Extract the [X, Y] coordinate from the center of the cell holding the provided text.  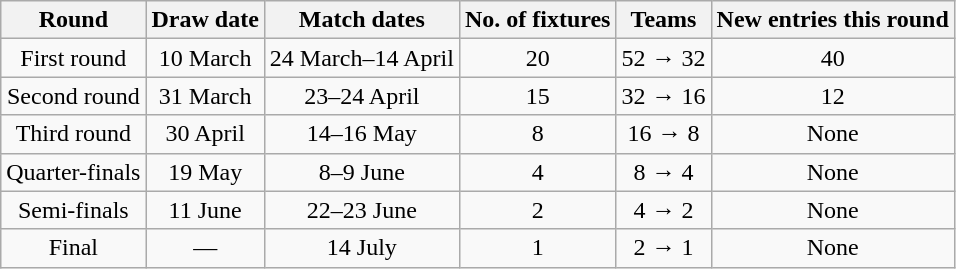
14 July [362, 248]
2 → 1 [664, 248]
52 → 32 [664, 58]
8 [538, 134]
8 → 4 [664, 172]
14–16 May [362, 134]
— [205, 248]
Final [74, 248]
Teams [664, 20]
Semi-finals [74, 210]
Third round [74, 134]
40 [832, 58]
4 → 2 [664, 210]
8–9 June [362, 172]
Draw date [205, 20]
10 March [205, 58]
11 June [205, 210]
1 [538, 248]
15 [538, 96]
Quarter-finals [74, 172]
23–24 April [362, 96]
New entries this round [832, 20]
31 March [205, 96]
4 [538, 172]
16 → 8 [664, 134]
Second round [74, 96]
22–23 June [362, 210]
19 May [205, 172]
First round [74, 58]
2 [538, 210]
30 April [205, 134]
Round [74, 20]
12 [832, 96]
24 March–14 April [362, 58]
No. of fixtures [538, 20]
32 → 16 [664, 96]
20 [538, 58]
Match dates [362, 20]
